Scan for the cell matching the given text and deliver its [X, Y] coordinate at center. 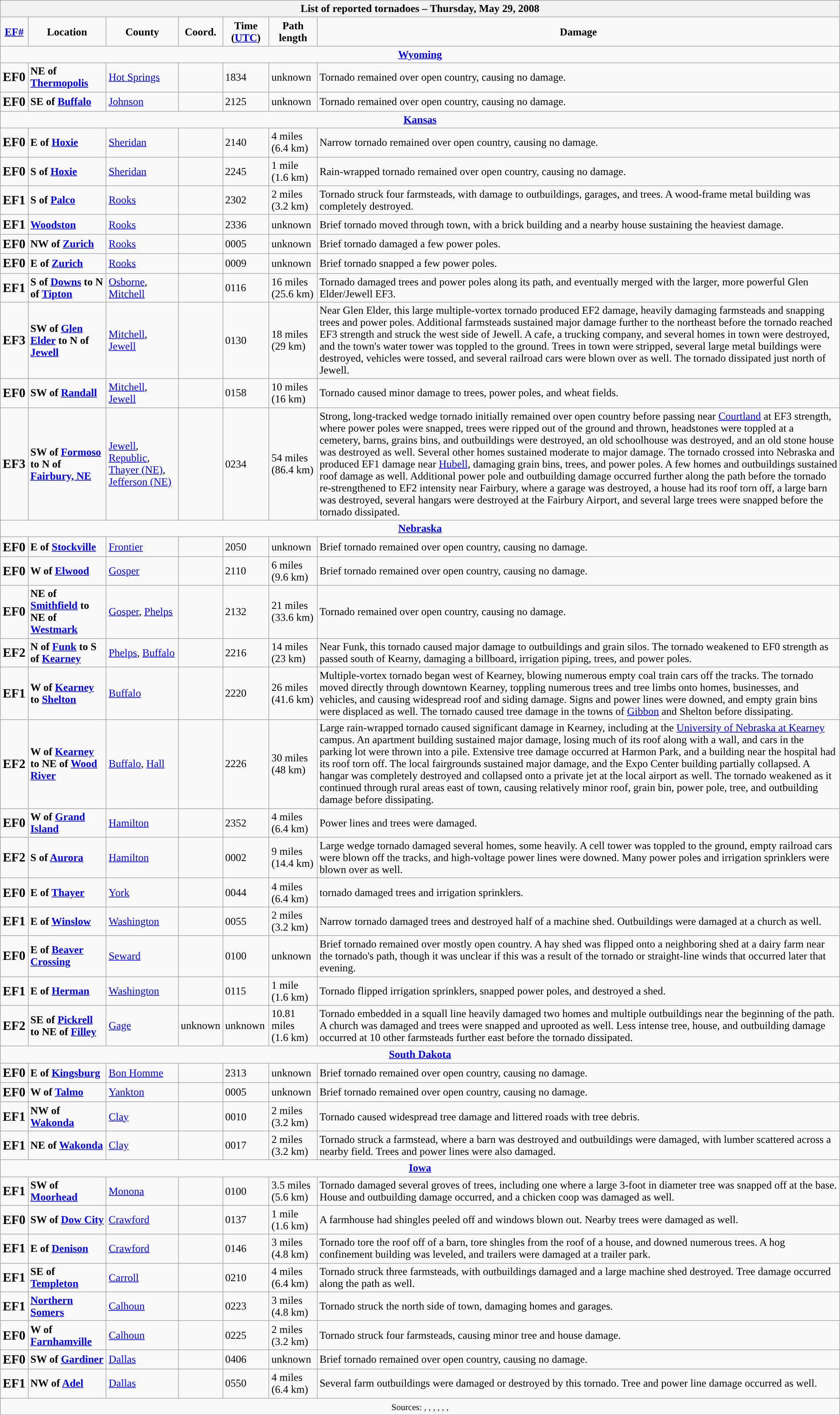
E of Winslow [67, 921]
2216 [246, 652]
Bon Homme [143, 1073]
2050 [246, 547]
Gosper, Phelps [143, 612]
10 miles(16 km) [293, 394]
0115 [246, 991]
E of Beaver Crossing [67, 956]
York [143, 893]
W of Talmo [67, 1092]
S of Palco [67, 200]
Jewell, Republic, Thayer (NE), Jefferson (NE) [143, 464]
List of reported tornadoes – Thursday, May 29, 2008 [420, 9]
County [143, 32]
Path length [293, 32]
Gosper [143, 571]
W of Kearney to Shelton [67, 693]
S of Downs to N of Tipton [67, 287]
0234 [246, 464]
W of Kearney to NE of Wood River [67, 764]
Time (UTC) [246, 32]
E of Stockville [67, 547]
0223 [246, 1306]
6 miles (9.6 km) [293, 571]
SE of Buffalo [67, 101]
0055 [246, 921]
EF# [14, 32]
Brief tornado snapped a few power poles. [579, 263]
Buffalo [143, 693]
Tornado struck the north side of town, damaging homes and garages. [579, 1306]
Tornado flipped irrigation sprinklers, snapped power poles, and destroyed a shed. [579, 991]
Gage [143, 1026]
2313 [246, 1073]
0017 [246, 1145]
14 miles(23 km) [293, 652]
S of Hoxie [67, 171]
2 miles(3.2 km) [293, 921]
18 miles(29 km) [293, 340]
0550 [246, 1384]
E of Herman [67, 991]
0225 [246, 1335]
W of Farnhamville [67, 1335]
E of Hoxie [67, 143]
Tornado caused widespread tree damage and littered roads with tree debris. [579, 1117]
NE of Wakonda [67, 1145]
W of Elwood [67, 571]
Sources: , , , , , , [420, 1406]
Coord. [200, 32]
Damage [579, 32]
Tornado struck three farmsteads, with outbuildings damaged and a large machine shed destroyed. Tree damage occurred along the path as well. [579, 1277]
30 miles(48 km) [293, 764]
2226 [246, 764]
Tornado struck four farmsteads, with damage to outbuildings, garages, and trees. A wood-frame metal building was completely destroyed. [579, 200]
Rain-wrapped tornado remained over open country, causing no damage. [579, 171]
2302 [246, 200]
Narrow tornado remained over open country, causing no damage. [579, 143]
SE of Templeton [67, 1277]
Frontier [143, 547]
Hot Springs [143, 77]
N of Funk to S of Kearney [67, 652]
2132 [246, 612]
NW of Adel [67, 1384]
SW of Randall [67, 394]
Tornado damaged trees and power poles along its path, and eventually merged with the larger, more powerful Glen Elder/Jewell EF3. [579, 287]
Kansas [420, 120]
Location [67, 32]
Monona [143, 1191]
SE of Pickrell to NE of Filley [67, 1026]
E of Denison [67, 1249]
9 miles (14.4 km) [293, 858]
Iowa [420, 1168]
0044 [246, 893]
Osborne, Mitchell [143, 287]
0210 [246, 1277]
tornado damaged trees and irrigation sprinklers. [579, 893]
0116 [246, 287]
2245 [246, 171]
Several farm outbuildings were damaged or destroyed by this tornado. Tree and power line damage occurred as well. [579, 1384]
Wyoming [420, 55]
Brief tornado moved through town, with a brick building and a nearby house sustaining the heaviest damage. [579, 224]
SW of Gardiner [67, 1359]
NE of Smithfield to NE of Westmark [67, 612]
Nebraska [420, 529]
SW of Formoso to N of Fairbury, NE [67, 464]
2220 [246, 693]
54 miles (86.4 km) [293, 464]
NW of Wakonda [67, 1117]
Woodston [67, 224]
Narrow tornado damaged trees and destroyed half of a machine shed. Outbuildings were damaged at a church as well. [579, 921]
0130 [246, 340]
NW of Zurich [67, 244]
2336 [246, 224]
Northern Somers [67, 1306]
26 miles(41.6 km) [293, 693]
Carroll [143, 1277]
21 miles (33.6 km) [293, 612]
0137 [246, 1220]
Brief tornado damaged a few power poles. [579, 244]
SW of Dow City [67, 1220]
2110 [246, 571]
4 miles(6.4 km) [293, 1384]
A farmhouse had shingles peeled off and windows blown out. Nearby trees were damaged as well. [579, 1220]
0158 [246, 394]
2140 [246, 143]
Buffalo, Hall [143, 764]
Seward [143, 956]
2125 [246, 101]
10.81 miles (1.6 km) [293, 1026]
0009 [246, 263]
Tornado struck four farmsteads, causing minor tree and house damage. [579, 1335]
S of Aurora [67, 858]
NE of Thermopolis [67, 77]
16 miles (25.6 km) [293, 287]
E of Zurich [67, 263]
South Dakota [420, 1055]
3.5 miles(5.6 km) [293, 1191]
E of Thayer [67, 893]
0002 [246, 858]
1834 [246, 77]
SW of Moorhead [67, 1191]
0406 [246, 1359]
SW of Glen Elder to N of Jewell [67, 340]
0146 [246, 1249]
Johnson [143, 101]
W of Grand Island [67, 822]
Yankton [143, 1092]
2352 [246, 822]
Phelps, Buffalo [143, 652]
E of Kingsburg [67, 1073]
Power lines and trees were damaged. [579, 822]
0010 [246, 1117]
Tornado caused minor damage to trees, power poles, and wheat fields. [579, 394]
